Return (X, Y) of the center of cell containing provided text 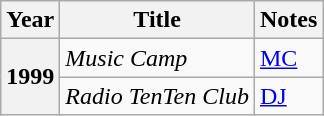
Notes (288, 20)
DJ (288, 96)
Year (30, 20)
1999 (30, 77)
Music Camp (158, 58)
Radio TenTen Club (158, 96)
MC (288, 58)
Title (158, 20)
